Identify which cell holds the provided text, then report its [X, Y] central coordinate. 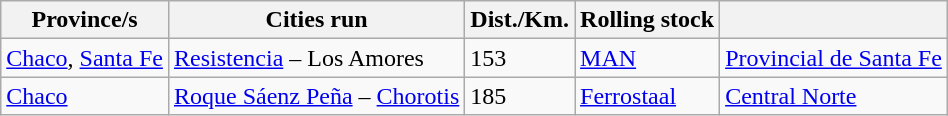
Dist./Km. [520, 20]
Provincial de Santa Fe [834, 58]
Chaco, Santa Fe [85, 58]
Central Norte [834, 96]
Resistencia – Los Amores [316, 58]
Rolling stock [648, 20]
Province/s [85, 20]
MAN [648, 58]
Roque Sáenz Peña – Chorotis [316, 96]
Cities run [316, 20]
Chaco [85, 96]
Ferrostaal [648, 96]
153 [520, 58]
185 [520, 96]
